For the text-containing cell, return its midpoint in (x, y) coordinate format. 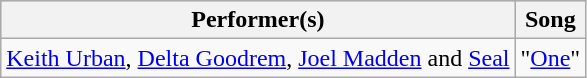
"One" (550, 58)
Song (550, 20)
Performer(s) (258, 20)
Keith Urban, Delta Goodrem, Joel Madden and Seal (258, 58)
